Locate the cell with the specified text and output its [x, y] center coordinate. 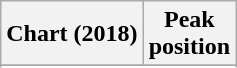
Chart (2018) [72, 34]
Peak position [189, 34]
